Search for the cell housing the specified text and yield its (x, y) center coordinate. 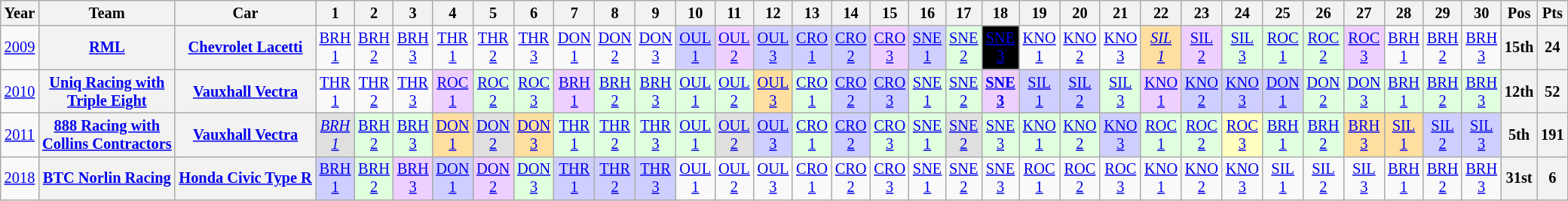
16 (927, 13)
2010 (20, 91)
Pts (1552, 13)
22 (1161, 13)
Pos (1519, 13)
9 (656, 13)
1 (335, 13)
BTC Norlin Racing (107, 178)
28 (1404, 13)
Team (107, 13)
12 (773, 13)
26 (1324, 13)
15th (1519, 48)
2018 (20, 178)
17 (963, 13)
Chevrolet Lacetti (245, 48)
Honda Civic Type R (245, 178)
23 (1202, 13)
4 (452, 13)
Uniq Racing withTriple Eight (107, 91)
5th (1519, 135)
11 (734, 13)
20 (1080, 13)
21 (1120, 13)
2 (374, 13)
5 (493, 13)
3 (413, 13)
31st (1519, 178)
19 (1040, 13)
15 (890, 13)
12th (1519, 91)
8 (615, 13)
10 (695, 13)
52 (1552, 91)
Car (245, 13)
7 (574, 13)
2011 (20, 135)
25 (1283, 13)
13 (812, 13)
29 (1443, 13)
18 (1000, 13)
14 (851, 13)
2009 (20, 48)
Year (20, 13)
30 (1481, 13)
RML (107, 48)
191 (1552, 135)
27 (1364, 13)
888 Racing withCollins Contractors (107, 135)
